Pinpoint the cell where the given text exists, returning its (X, Y) midpoint coordinate. 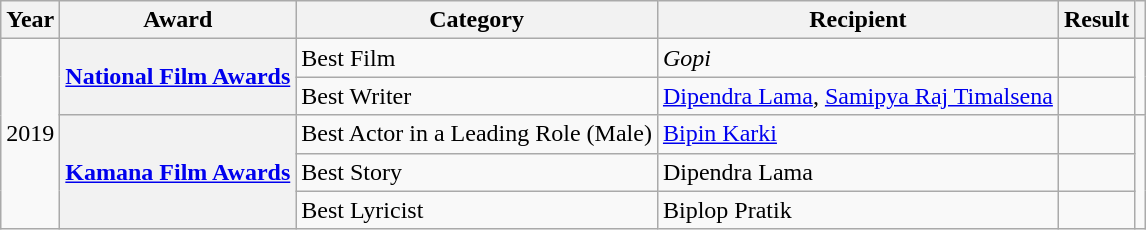
Category (477, 20)
Recipient (858, 20)
Bipin Karki (858, 134)
Year (30, 20)
National Film Awards (178, 77)
Result (1096, 20)
Gopi (858, 58)
Best Lyricist (477, 210)
Best Film (477, 58)
Award (178, 20)
Dipendra Lama, Samipya Raj Timalsena (858, 96)
2019 (30, 134)
Biplop Pratik (858, 210)
Best Writer (477, 96)
Kamana Film Awards (178, 172)
Dipendra Lama (858, 172)
Best Story (477, 172)
Best Actor in a Leading Role (Male) (477, 134)
